Search for the cell housing the specified text and yield its (x, y) center coordinate. 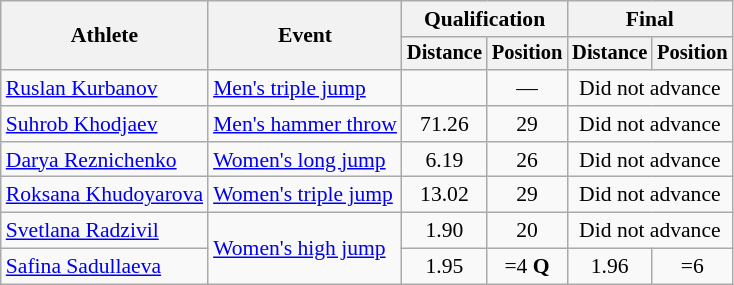
=6 (692, 267)
Women's triple jump (305, 195)
26 (527, 160)
Men's hammer throw (305, 124)
Roksana Khudoyarova (104, 195)
Athlete (104, 36)
Darya Reznichenko (104, 160)
=4 Q (527, 267)
Safina Sadullaeva (104, 267)
13.02 (444, 195)
1.96 (610, 267)
Ruslan Kurbanov (104, 88)
20 (527, 231)
Event (305, 36)
Women's high jump (305, 248)
Women's long jump (305, 160)
1.90 (444, 231)
— (527, 88)
Suhrob Khodjaev (104, 124)
6.19 (444, 160)
71.26 (444, 124)
Svetlana Radzivil (104, 231)
1.95 (444, 267)
Qualification (484, 19)
Final (650, 19)
Men's triple jump (305, 88)
